Determine the [X, Y] coordinate at the center of the cell enclosing the given text.  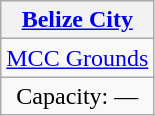
Capacity: — [78, 96]
Belize City [78, 20]
MCC Grounds [78, 58]
